Output the (x, y) coordinate of the center of the cell containing the given text.  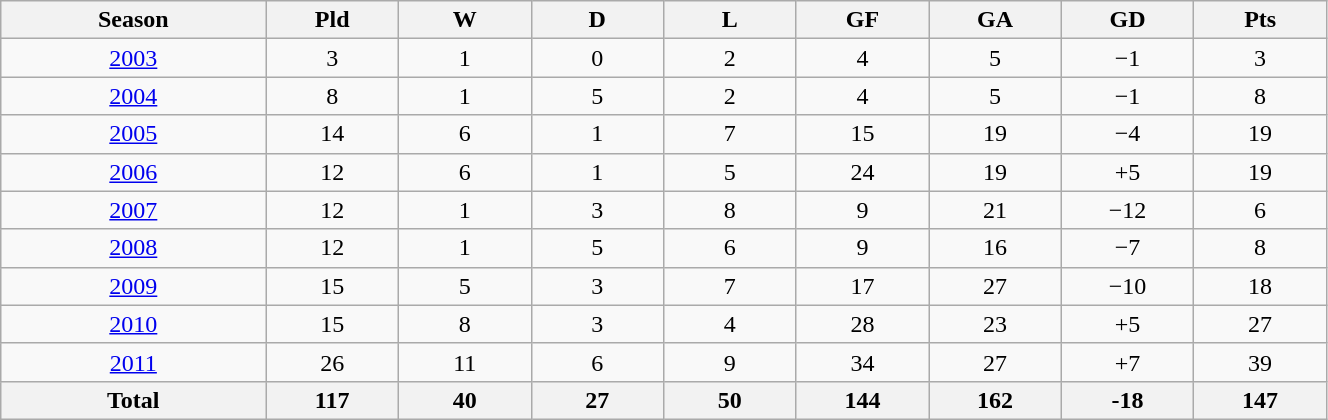
2005 (134, 134)
2011 (134, 362)
2008 (134, 248)
GD (1128, 20)
Pld (332, 20)
+7 (1128, 362)
28 (862, 324)
Total (134, 400)
−12 (1128, 210)
50 (730, 400)
GA (996, 20)
−10 (1128, 286)
2006 (134, 172)
D (598, 20)
147 (1260, 400)
2007 (134, 210)
2003 (134, 58)
34 (862, 362)
-18 (1128, 400)
11 (464, 362)
18 (1260, 286)
14 (332, 134)
16 (996, 248)
24 (862, 172)
GF (862, 20)
0 (598, 58)
17 (862, 286)
L (730, 20)
−4 (1128, 134)
40 (464, 400)
162 (996, 400)
117 (332, 400)
−7 (1128, 248)
144 (862, 400)
23 (996, 324)
Season (134, 20)
2010 (134, 324)
21 (996, 210)
2009 (134, 286)
26 (332, 362)
39 (1260, 362)
2004 (134, 96)
W (464, 20)
Pts (1260, 20)
